Output the [x, y] coordinate of the center of the cell containing the given text.  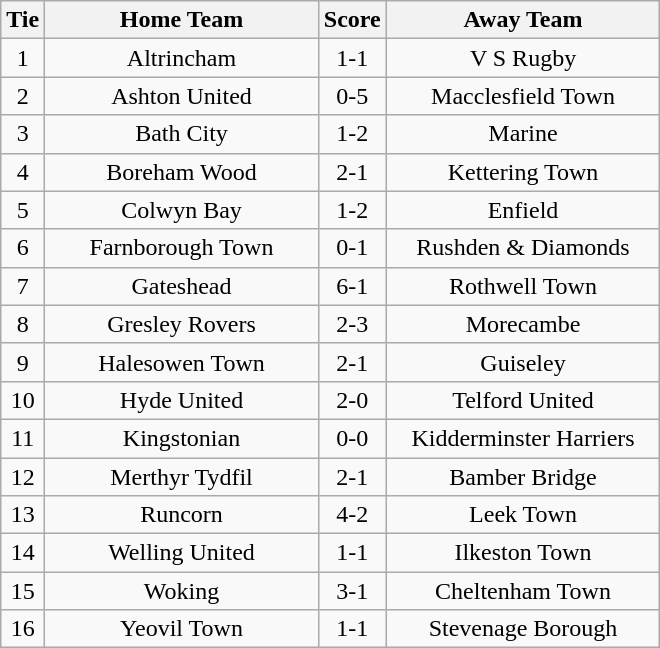
6-1 [352, 286]
Kidderminster Harriers [523, 438]
6 [23, 248]
Stevenage Borough [523, 629]
Runcorn [182, 515]
1 [23, 58]
8 [23, 324]
Altrincham [182, 58]
V S Rugby [523, 58]
Tie [23, 20]
Macclesfield Town [523, 96]
Guiseley [523, 362]
2-3 [352, 324]
Colwyn Bay [182, 210]
13 [23, 515]
Away Team [523, 20]
Marine [523, 134]
Woking [182, 591]
10 [23, 400]
2 [23, 96]
Bath City [182, 134]
Leek Town [523, 515]
Halesowen Town [182, 362]
15 [23, 591]
Gresley Rovers [182, 324]
Bamber Bridge [523, 477]
Cheltenham Town [523, 591]
4-2 [352, 515]
7 [23, 286]
4 [23, 172]
9 [23, 362]
Morecambe [523, 324]
Rushden & Diamonds [523, 248]
16 [23, 629]
3-1 [352, 591]
Boreham Wood [182, 172]
Ashton United [182, 96]
Kettering Town [523, 172]
0-5 [352, 96]
Score [352, 20]
Home Team [182, 20]
Ilkeston Town [523, 553]
Yeovil Town [182, 629]
0-0 [352, 438]
Kingstonian [182, 438]
Farnborough Town [182, 248]
Merthyr Tydfil [182, 477]
0-1 [352, 248]
14 [23, 553]
3 [23, 134]
12 [23, 477]
Welling United [182, 553]
Gateshead [182, 286]
Telford United [523, 400]
11 [23, 438]
5 [23, 210]
Rothwell Town [523, 286]
2-0 [352, 400]
Enfield [523, 210]
Hyde United [182, 400]
